Locate the cell with the specified text and output its [x, y] center coordinate. 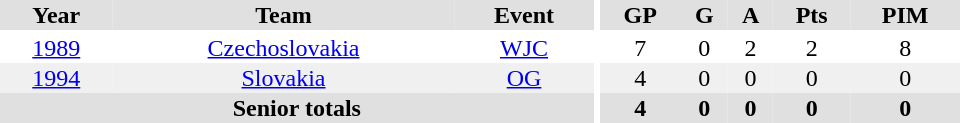
PIM [905, 15]
Year [56, 15]
GP [640, 15]
A [750, 15]
Team [284, 15]
1994 [56, 78]
Senior totals [297, 108]
8 [905, 48]
G [704, 15]
1989 [56, 48]
Event [524, 15]
OG [524, 78]
7 [640, 48]
Slovakia [284, 78]
Czechoslovakia [284, 48]
Pts [812, 15]
WJC [524, 48]
